Extract the [X, Y] coordinate from the center of the cell holding the provided text.  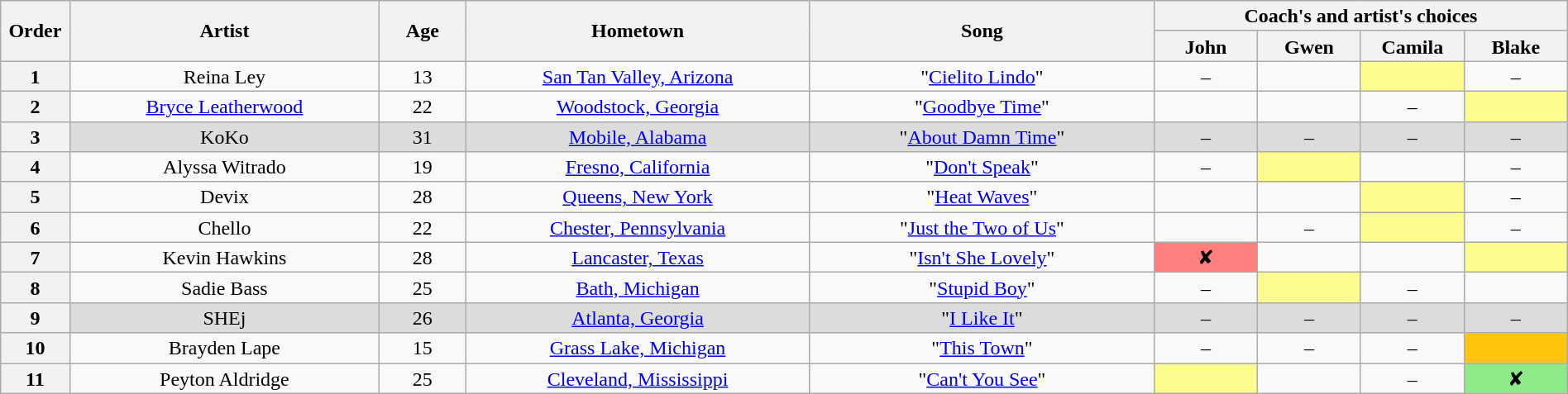
Hometown [638, 31]
Cleveland, Mississippi [638, 378]
John [1206, 46]
"Don't Speak" [982, 167]
Artist [225, 31]
"I Like It" [982, 317]
"About Damn Time" [982, 137]
Order [35, 31]
Woodstock, Georgia [638, 106]
Queens, New York [638, 197]
Peyton Aldridge [225, 378]
19 [423, 167]
Kevin Hawkins [225, 258]
Gwen [1310, 46]
7 [35, 258]
31 [423, 137]
Chester, Pennsylvania [638, 228]
2 [35, 106]
Blake [1515, 46]
"Just the Two of Us" [982, 228]
5 [35, 197]
"Goodbye Time" [982, 106]
10 [35, 349]
Sadie Bass [225, 287]
Reina Ley [225, 76]
15 [423, 349]
Song [982, 31]
KoKo [225, 137]
Coach's and artist's choices [1361, 17]
Alyssa Witrado [225, 167]
"Isn't She Lovely" [982, 258]
Brayden Lape [225, 349]
Mobile, Alabama [638, 137]
26 [423, 317]
"This Town" [982, 349]
Bath, Michigan [638, 287]
Bryce Leatherwood [225, 106]
13 [423, 76]
3 [35, 137]
Grass Lake, Michigan [638, 349]
Fresno, California [638, 167]
6 [35, 228]
Chello [225, 228]
"Heat Waves" [982, 197]
SHEj [225, 317]
Age [423, 31]
Lancaster, Texas [638, 258]
"Can't You See" [982, 378]
9 [35, 317]
1 [35, 76]
Devix [225, 197]
"Cielito Lindo" [982, 76]
4 [35, 167]
"Stupid Boy" [982, 287]
11 [35, 378]
Atlanta, Georgia [638, 317]
8 [35, 287]
Camila [1413, 46]
San Tan Valley, Arizona [638, 76]
